Determine the [x, y] coordinate at the center of the cell enclosing the given text.  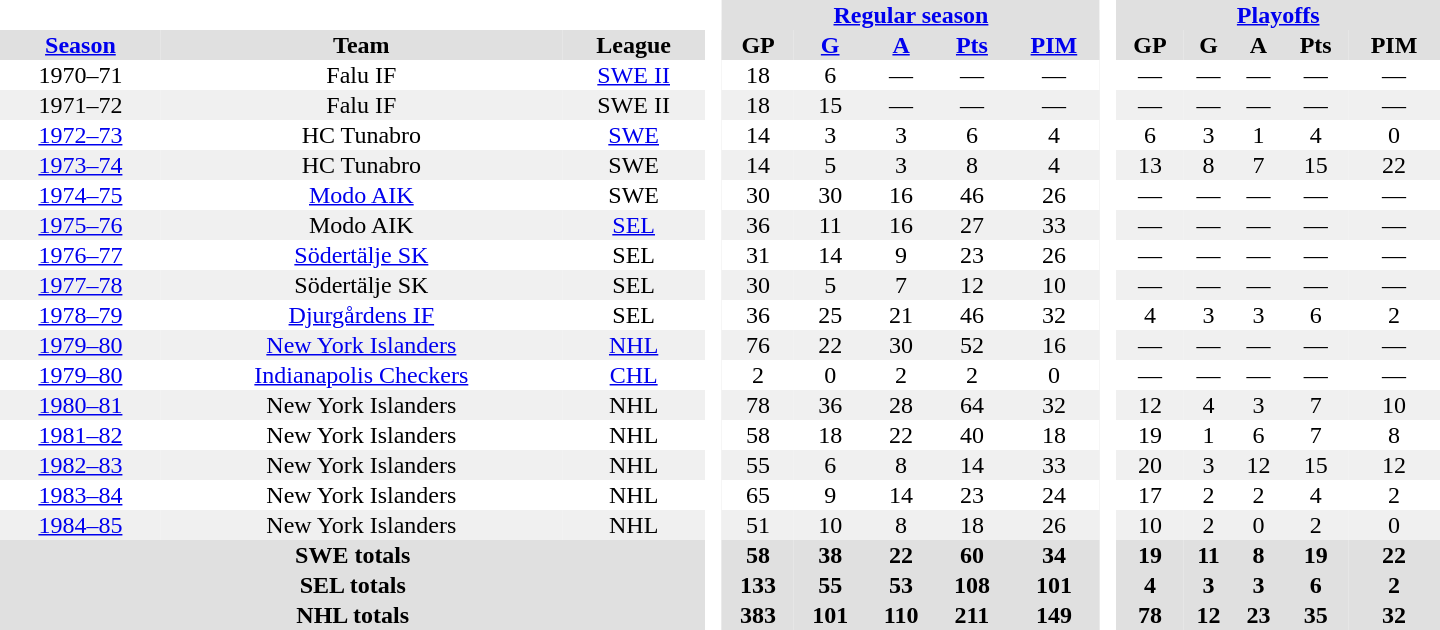
1977–78 [80, 285]
28 [901, 405]
SWE totals [352, 555]
108 [972, 585]
31 [758, 255]
SEL totals [352, 585]
65 [758, 495]
1981–82 [80, 435]
Season [80, 45]
60 [972, 555]
34 [1054, 555]
1978–79 [80, 315]
1980–81 [80, 405]
1983–84 [80, 495]
383 [758, 615]
53 [901, 585]
149 [1054, 615]
1976–77 [80, 255]
35 [1316, 615]
1974–75 [80, 195]
1972–73 [80, 135]
League [634, 45]
133 [758, 585]
24 [1054, 495]
76 [758, 345]
20 [1150, 465]
17 [1150, 495]
25 [830, 315]
64 [972, 405]
1970–71 [80, 75]
110 [901, 615]
1984–85 [80, 525]
1971–72 [80, 105]
CHL [634, 375]
Playoffs [1278, 15]
Team [362, 45]
13 [1150, 165]
Regular season [911, 15]
27 [972, 225]
Djurgårdens IF [362, 315]
1982–83 [80, 465]
211 [972, 615]
52 [972, 345]
51 [758, 525]
Indianapolis Checkers [362, 375]
21 [901, 315]
40 [972, 435]
38 [830, 555]
1973–74 [80, 165]
1975–76 [80, 225]
NHL totals [352, 615]
